Scan for the cell matching the given text and deliver its [X, Y] coordinate at center. 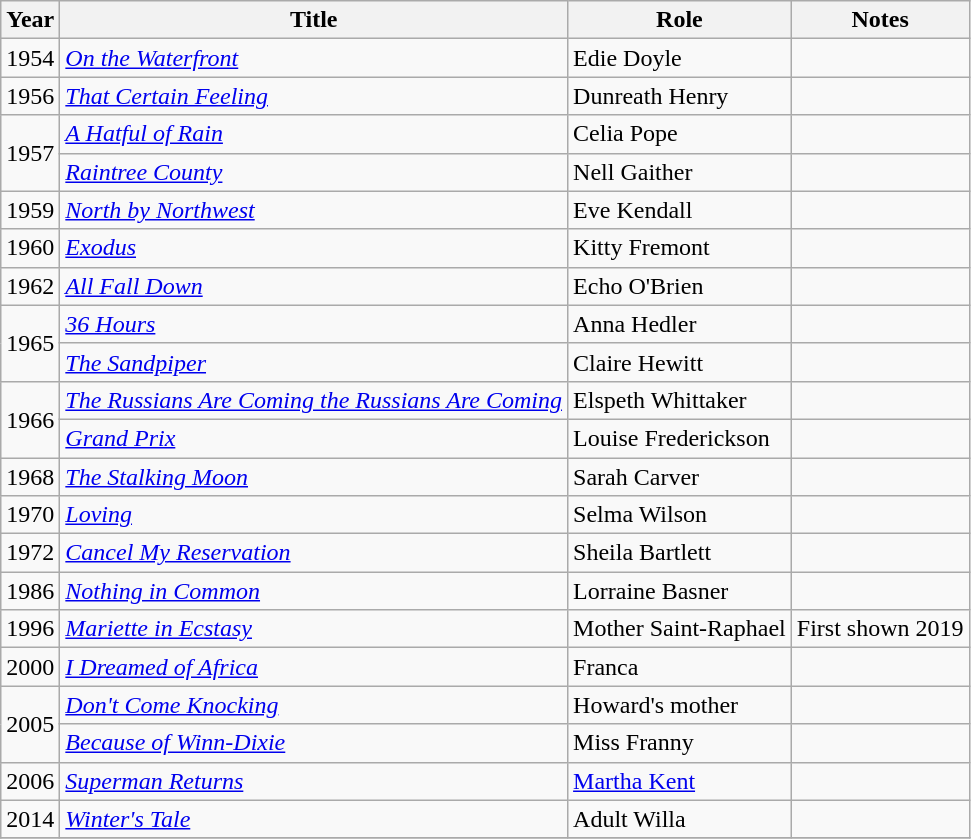
Lorraine Basner [680, 591]
Howard's mother [680, 705]
2014 [30, 819]
Echo O'Brien [680, 286]
36 Hours [314, 324]
Winter's Tale [314, 819]
That Certain Feeling [314, 96]
Franca [680, 667]
Cancel My Reservation [314, 553]
1960 [30, 248]
1970 [30, 515]
1959 [30, 210]
Edie Doyle [680, 58]
I Dreamed of Africa [314, 667]
Dunreath Henry [680, 96]
Don't Come Knocking [314, 705]
Kitty Fremont [680, 248]
A Hatful of Rain [314, 134]
1957 [30, 153]
1968 [30, 477]
1986 [30, 591]
Louise Frederickson [680, 438]
Eve Kendall [680, 210]
Nell Gaither [680, 172]
Claire Hewitt [680, 362]
Selma Wilson [680, 515]
Raintree County [314, 172]
1996 [30, 629]
Title [314, 20]
2005 [30, 724]
Notes [880, 20]
Nothing in Common [314, 591]
Exodus [314, 248]
Sheila Bartlett [680, 553]
On the Waterfront [314, 58]
Miss Franny [680, 743]
Anna Hedler [680, 324]
1956 [30, 96]
The Russians Are Coming the Russians Are Coming [314, 400]
North by Northwest [314, 210]
1954 [30, 58]
1966 [30, 419]
All Fall Down [314, 286]
Mother Saint-Raphael [680, 629]
Superman Returns [314, 781]
Grand Prix [314, 438]
The Stalking Moon [314, 477]
The Sandpiper [314, 362]
Celia Pope [680, 134]
Mariette in Ecstasy [314, 629]
Adult Willa [680, 819]
Role [680, 20]
2000 [30, 667]
1972 [30, 553]
First shown 2019 [880, 629]
1962 [30, 286]
Elspeth Whittaker [680, 400]
Year [30, 20]
Martha Kent [680, 781]
Because of Winn-Dixie [314, 743]
Loving [314, 515]
Sarah Carver [680, 477]
2006 [30, 781]
1965 [30, 343]
